Extract the (x, y) coordinate from the center of the cell holding the provided text.  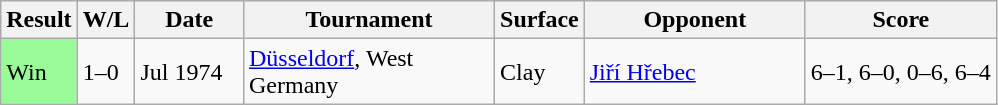
1–0 (106, 72)
6–1, 6–0, 0–6, 6–4 (900, 72)
Tournament (368, 20)
Score (900, 20)
Jiří Hřebec (694, 72)
Win (39, 72)
W/L (106, 20)
Opponent (694, 20)
Surface (540, 20)
Clay (540, 72)
Result (39, 20)
Jul 1974 (190, 72)
Düsseldorf, West Germany (368, 72)
Date (190, 20)
